Extract the (X, Y) coordinate from the center of the cell holding the provided text.  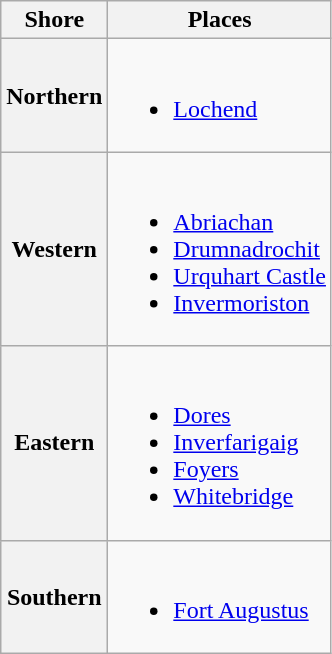
Lochend (220, 96)
AbriachanDrumnadrochitUrquhart CastleInvermoriston (220, 249)
Fort Augustus (220, 596)
Places (220, 20)
DoresInverfarigaigFoyersWhitebridge (220, 443)
Southern (54, 596)
Shore (54, 20)
Eastern (54, 443)
Western (54, 249)
Northern (54, 96)
